For the text-containing cell, return its midpoint in [X, Y] coordinate format. 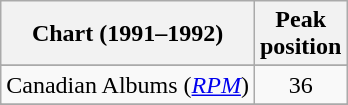
Canadian Albums (RPM) [128, 85]
Chart (1991–1992) [128, 34]
36 [300, 85]
Peakposition [300, 34]
